Locate the cell with the specified text and output its [X, Y] center coordinate. 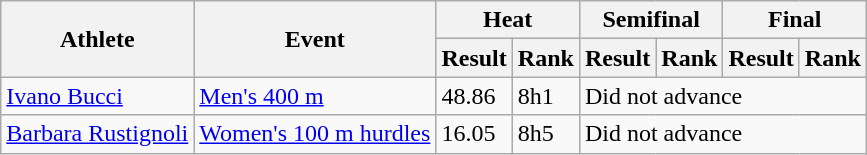
16.05 [474, 134]
48.86 [474, 96]
Men's 400 m [315, 96]
Heat [508, 20]
Final [795, 20]
Ivano Bucci [98, 96]
8h1 [546, 96]
Women's 100 m hurdles [315, 134]
Event [315, 39]
Athlete [98, 39]
Barbara Rustignoli [98, 134]
Semifinal [651, 20]
8h5 [546, 134]
